From the cell containing the given text, extract its center point as [X, Y] coordinate. 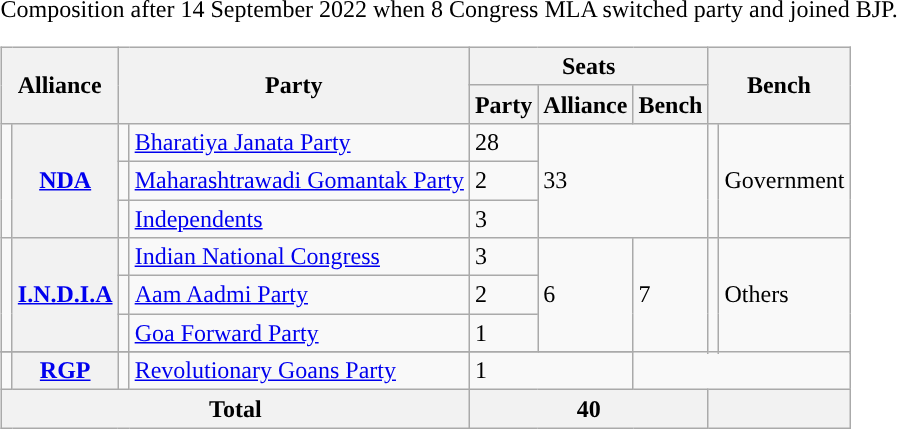
I.N.D.I.A [65, 295]
Total [235, 409]
33 [623, 180]
Aam Aadmi Party [299, 295]
7 [670, 295]
NDA [65, 180]
40 [588, 409]
Revolutionary Goans Party [299, 371]
Maharashtrawadi Gomantak Party [299, 180]
Others [784, 295]
RGP [65, 371]
6 [586, 295]
Bharatiya Janata Party [299, 142]
Independents [299, 219]
Government [784, 180]
Indian National Congress [299, 257]
Seats [588, 66]
28 [503, 142]
Goa Forward Party [299, 333]
